Provide the [X, Y] coordinate of the cell's center where the given text is located.  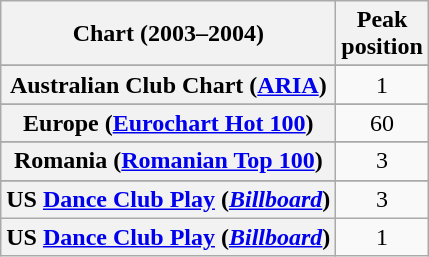
Australian Club Chart (ARIA) [168, 85]
60 [382, 123]
Chart (2003–2004) [168, 34]
Europe (Eurochart Hot 100) [168, 123]
Romania (Romanian Top 100) [168, 161]
Peakposition [382, 34]
